From the cell containing the given text, extract its center point as (X, Y) coordinate. 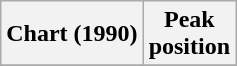
Peakposition (189, 34)
Chart (1990) (72, 34)
